For the text-containing cell, return its midpoint in [x, y] coordinate format. 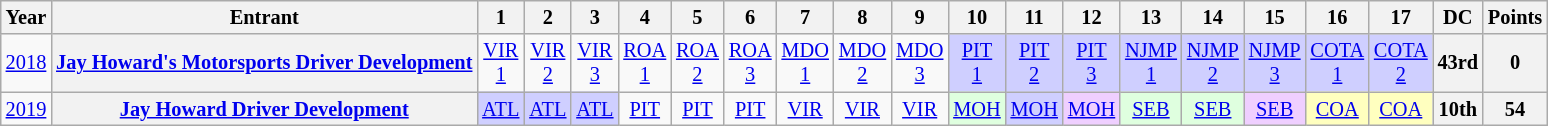
2018 [26, 63]
NJMP1 [1151, 63]
6 [750, 17]
3 [594, 17]
ROA1 [644, 63]
Entrant [264, 17]
9 [920, 17]
Year [26, 17]
2 [548, 17]
10 [976, 17]
15 [1275, 17]
12 [1092, 17]
11 [1034, 17]
16 [1337, 17]
54 [1515, 109]
5 [698, 17]
17 [1401, 17]
ROA3 [750, 63]
4 [644, 17]
DC [1458, 17]
MDO1 [806, 63]
10th [1458, 109]
14 [1213, 17]
COTA1 [1337, 63]
1 [500, 17]
PIT3 [1092, 63]
13 [1151, 17]
VIR3 [594, 63]
MDO3 [920, 63]
7 [806, 17]
ROA2 [698, 63]
NJMP3 [1275, 63]
COTA2 [1401, 63]
2019 [26, 109]
NJMP2 [1213, 63]
0 [1515, 63]
Jay Howard Driver Development [264, 109]
PIT1 [976, 63]
VIR2 [548, 63]
PIT2 [1034, 63]
VIR1 [500, 63]
43rd [1458, 63]
MDO2 [862, 63]
Points [1515, 17]
Jay Howard's Motorsports Driver Development [264, 63]
8 [862, 17]
